Return the [x, y] coordinate for the center point of the cell that contains the specified text.  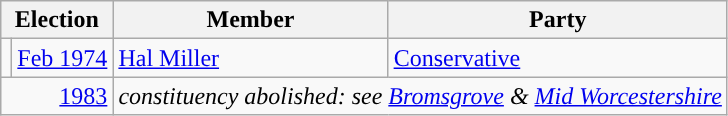
Conservative [558, 58]
constituency abolished: see Bromsgrove & Mid Worcestershire [420, 96]
Hal Miller [250, 58]
Feb 1974 [62, 58]
Party [558, 20]
Election [57, 20]
Member [250, 20]
1983 [57, 96]
